Pinpoint the cell where the given text exists, returning its [x, y] midpoint coordinate. 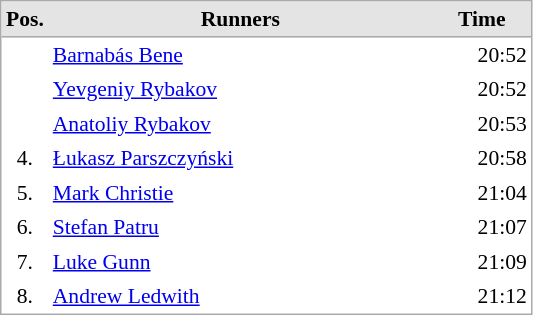
21:04 [482, 193]
20:53 [482, 123]
Stefan Patru [240, 227]
Anatoliy Rybakov [240, 123]
Mark Christie [240, 193]
4. [26, 158]
7. [26, 261]
20:58 [482, 158]
6. [26, 227]
Yevgeniy Rybakov [240, 89]
8. [26, 296]
Runners [240, 20]
Luke Gunn [240, 261]
21:09 [482, 261]
Time [482, 20]
21:07 [482, 227]
5. [26, 193]
Łukasz Parszczyński [240, 158]
Barnabás Bene [240, 55]
Pos. [26, 20]
21:12 [482, 296]
Andrew Ledwith [240, 296]
